Identify which cell holds the provided text, then report its (X, Y) central coordinate. 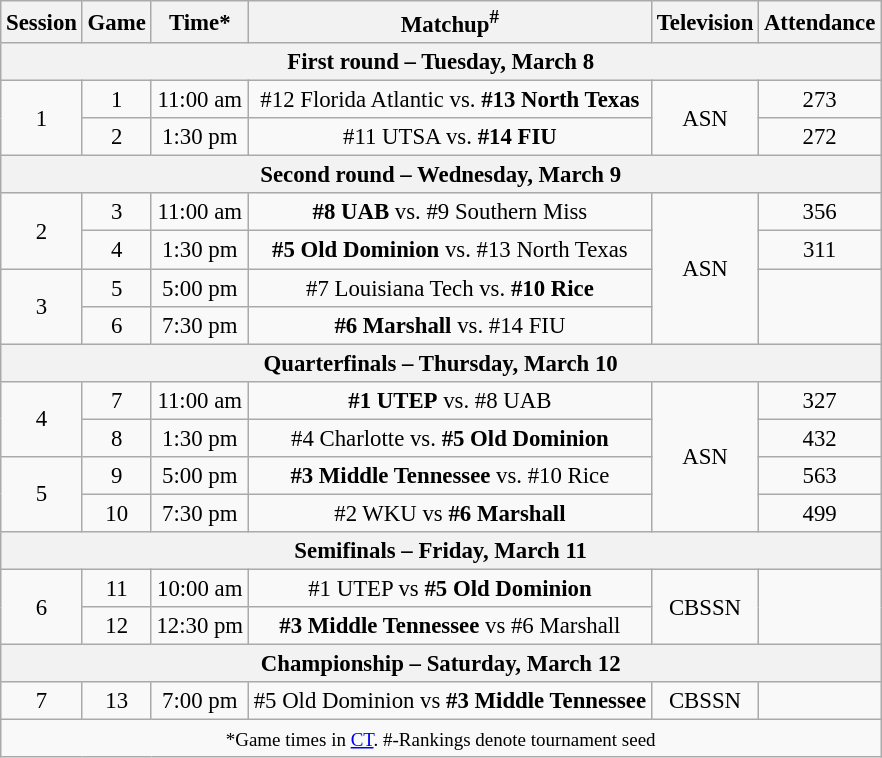
#1 UTEP vs. #8 UAB (450, 400)
#3 Middle Tennessee vs. #10 Rice (450, 476)
12:30 pm (200, 626)
272 (820, 137)
Game (116, 22)
#3 Middle Tennessee vs #6 Marshall (450, 626)
Second round – Wednesday, March 9 (441, 175)
9 (116, 476)
10:00 am (200, 588)
Semifinals – Friday, March 11 (441, 551)
#2 WKU vs #6 Marshall (450, 513)
356 (820, 213)
8 (116, 438)
563 (820, 476)
311 (820, 250)
#12 Florida Atlantic vs. #13 North Texas (450, 100)
Championship – Saturday, March 12 (441, 664)
12 (116, 626)
7:00 pm (200, 701)
Attendance (820, 22)
499 (820, 513)
Television (704, 22)
*Game times in CT. #-Rankings denote tournament seed (441, 739)
#5 Old Dominion vs #3 Middle Tennessee (450, 701)
#11 UTSA vs. #14 FIU (450, 137)
Quarterfinals – Thursday, March 10 (441, 363)
#1 UTEP vs #5 Old Dominion (450, 588)
11 (116, 588)
Time* (200, 22)
273 (820, 100)
#7 Louisiana Tech vs. #10 Rice (450, 288)
Session (42, 22)
13 (116, 701)
432 (820, 438)
Matchup# (450, 22)
#4 Charlotte vs. #5 Old Dominion (450, 438)
First round – Tuesday, March 8 (441, 62)
10 (116, 513)
#8 UAB vs. #9 Southern Miss (450, 213)
327 (820, 400)
#5 Old Dominion vs. #13 North Texas (450, 250)
#6 Marshall vs. #14 FIU (450, 325)
